Output the (x, y) coordinate of the center of the cell containing the given text.  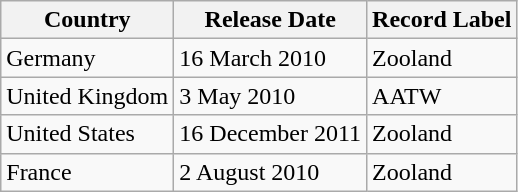
Country (88, 20)
3 May 2010 (270, 96)
Release Date (270, 20)
2 August 2010 (270, 172)
Germany (88, 58)
AATW (442, 96)
Record Label (442, 20)
16 March 2010 (270, 58)
16 December 2011 (270, 134)
United States (88, 134)
United Kingdom (88, 96)
France (88, 172)
